Pinpoint the cell where the given text exists, returning its [x, y] midpoint coordinate. 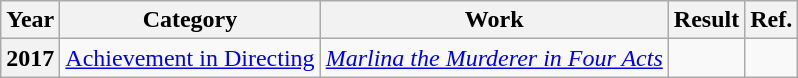
Year [30, 20]
Ref. [772, 20]
Category [190, 20]
2017 [30, 58]
Achievement in Directing [190, 58]
Work [494, 20]
Marlina the Murderer in Four Acts [494, 58]
Result [706, 20]
